Output the (x, y) coordinate of the center of the cell containing the given text.  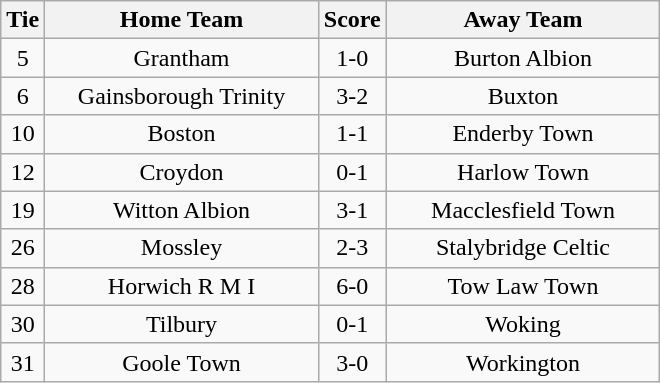
Away Team (523, 20)
Gainsborough Trinity (182, 96)
Tie (23, 20)
Home Team (182, 20)
12 (23, 172)
19 (23, 210)
Score (352, 20)
1-0 (352, 58)
2-3 (352, 248)
3-1 (352, 210)
31 (23, 362)
30 (23, 324)
28 (23, 286)
Workington (523, 362)
Witton Albion (182, 210)
10 (23, 134)
Boston (182, 134)
Buxton (523, 96)
Macclesfield Town (523, 210)
Mossley (182, 248)
Stalybridge Celtic (523, 248)
5 (23, 58)
6 (23, 96)
Horwich R M I (182, 286)
Harlow Town (523, 172)
1-1 (352, 134)
3-0 (352, 362)
Croydon (182, 172)
Burton Albion (523, 58)
Tilbury (182, 324)
Grantham (182, 58)
Goole Town (182, 362)
Woking (523, 324)
6-0 (352, 286)
Tow Law Town (523, 286)
3-2 (352, 96)
Enderby Town (523, 134)
26 (23, 248)
